Return the [X, Y] coordinate for the center point of the cell that contains the specified text.  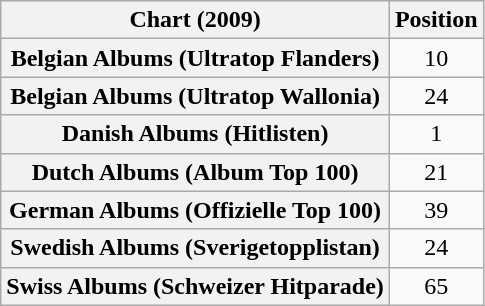
Belgian Albums (Ultratop Flanders) [196, 58]
1 [436, 134]
German Albums (Offizielle Top 100) [196, 210]
Swiss Albums (Schweizer Hitparade) [196, 286]
10 [436, 58]
Belgian Albums (Ultratop Wallonia) [196, 96]
21 [436, 172]
65 [436, 286]
Position [436, 20]
39 [436, 210]
Swedish Albums (Sverigetopplistan) [196, 248]
Dutch Albums (Album Top 100) [196, 172]
Chart (2009) [196, 20]
Danish Albums (Hitlisten) [196, 134]
